Return (X, Y) of the center of cell containing provided text 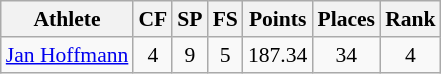
Points (278, 19)
9 (190, 55)
Places (346, 19)
187.34 (278, 55)
5 (226, 55)
SP (190, 19)
Jan Hoffmann (68, 55)
CF (152, 19)
34 (346, 55)
Athlete (68, 19)
FS (226, 19)
Rank (410, 19)
